Determine the [x, y] coordinate at the center of the cell enclosing the given text.  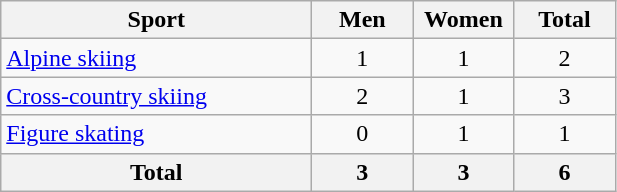
Alpine skiing [156, 58]
Men [362, 20]
0 [362, 134]
Sport [156, 20]
6 [564, 172]
Cross-country skiing [156, 96]
Figure skating [156, 134]
Women [464, 20]
